Determine the [X, Y] coordinate at the center of the cell enclosing the given text.  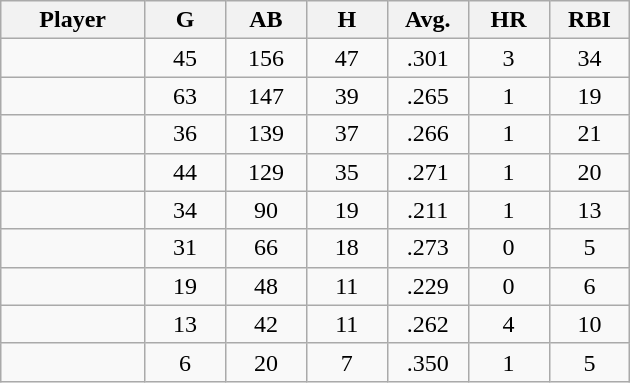
90 [266, 210]
.229 [428, 286]
.271 [428, 172]
18 [346, 248]
G [186, 20]
48 [266, 286]
.350 [428, 362]
156 [266, 58]
.262 [428, 324]
44 [186, 172]
.211 [428, 210]
AB [266, 20]
21 [590, 134]
.265 [428, 96]
66 [266, 248]
H [346, 20]
139 [266, 134]
36 [186, 134]
.266 [428, 134]
63 [186, 96]
31 [186, 248]
RBI [590, 20]
4 [508, 324]
147 [266, 96]
Avg. [428, 20]
129 [266, 172]
Player [73, 20]
37 [346, 134]
35 [346, 172]
3 [508, 58]
47 [346, 58]
39 [346, 96]
42 [266, 324]
7 [346, 362]
.301 [428, 58]
HR [508, 20]
45 [186, 58]
.273 [428, 248]
10 [590, 324]
